Return the [X, Y] coordinate for the center point of the cell that contains the specified text.  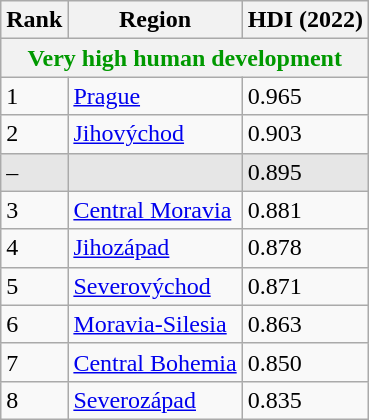
Moravia-Silesia [155, 324]
0.863 [305, 324]
0.903 [305, 134]
0.881 [305, 210]
Severovýchod [155, 286]
4 [34, 248]
1 [34, 96]
Rank [34, 20]
8 [34, 400]
Region [155, 20]
0.835 [305, 400]
Central Bohemia [155, 362]
Prague [155, 96]
Central Moravia [155, 210]
Severozápad [155, 400]
Jihozápad [155, 248]
2 [34, 134]
7 [34, 362]
5 [34, 286]
6 [34, 324]
0.878 [305, 248]
0.895 [305, 172]
HDI (2022) [305, 20]
0.965 [305, 96]
0.850 [305, 362]
Jihovýchod [155, 134]
– [34, 172]
3 [34, 210]
Very high human development [185, 58]
0.871 [305, 286]
